Scan for the cell matching the given text and deliver its [X, Y] coordinate at center. 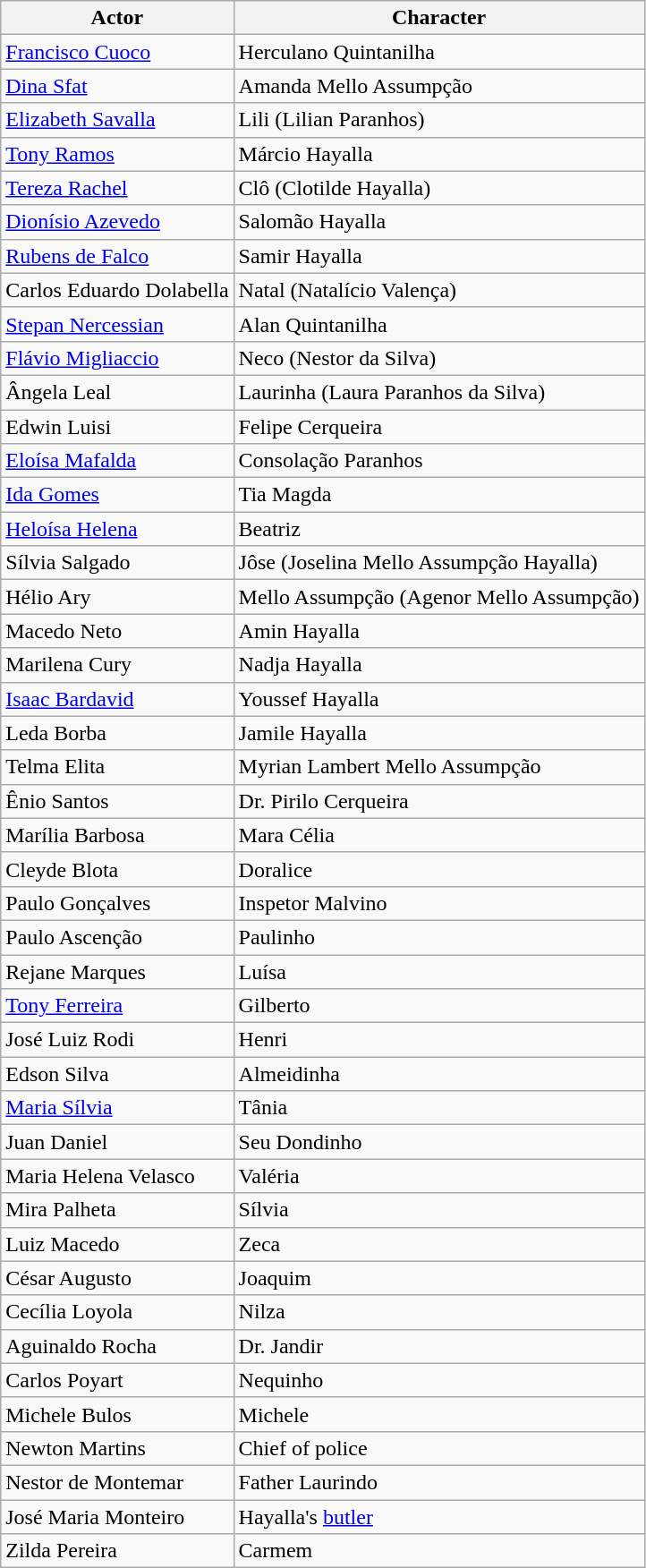
Edson Silva [117, 1074]
Amin Hayalla [438, 631]
Rejane Marques [117, 971]
Maria Helena Velasco [117, 1176]
Samir Hayalla [438, 256]
Cleyde Blota [117, 869]
Jamile Hayalla [438, 733]
Michele Bulos [117, 1414]
Tânia [438, 1108]
Felipe Cerqueira [438, 427]
Inspetor Malvino [438, 903]
Cecília Loyola [117, 1312]
Jôse (Joselina Mello Assumpção Hayalla) [438, 563]
Flávio Migliaccio [117, 358]
Ida Gomes [117, 495]
Sílvia [438, 1210]
Zilda Pereira [117, 1551]
Dina Sfat [117, 86]
Consolação Paranhos [438, 461]
Ângela Leal [117, 392]
Hayalla's butler [438, 1517]
Almeidinha [438, 1074]
Stepan Nercessian [117, 324]
Juan Daniel [117, 1142]
Tony Ramos [117, 154]
Actor [117, 18]
Heloísa Helena [117, 529]
Beatriz [438, 529]
Neco (Nestor da Silva) [438, 358]
Maria Sílvia [117, 1108]
Gilberto [438, 1006]
Paulinho [438, 937]
Elizabeth Savalla [117, 120]
Mira Palheta [117, 1210]
Mara Célia [438, 835]
Telma Elita [117, 767]
Eloísa Mafalda [117, 461]
Luísa [438, 971]
Tony Ferreira [117, 1006]
Laurinha (Laura Paranhos da Silva) [438, 392]
Marília Barbosa [117, 835]
Márcio Hayalla [438, 154]
José Luiz Rodi [117, 1040]
Henri [438, 1040]
Amanda Mello Assumpção [438, 86]
Macedo Neto [117, 631]
Nilza [438, 1312]
Carlos Eduardo Dolabella [117, 290]
José Maria Monteiro [117, 1517]
Chief of police [438, 1448]
Valéria [438, 1176]
Aguinaldo Rocha [117, 1346]
Lili (Lilian Paranhos) [438, 120]
Clô (Clotilde Hayalla) [438, 188]
Luiz Macedo [117, 1244]
Nequinho [438, 1380]
Newton Martins [117, 1448]
Carmem [438, 1551]
Francisco Cuoco [117, 52]
Ênio Santos [117, 801]
Paulo Gonçalves [117, 903]
Sílvia Salgado [117, 563]
Doralice [438, 869]
Isaac Bardavid [117, 699]
Michele [438, 1414]
Natal (Natalício Valença) [438, 290]
Dionísio Azevedo [117, 222]
Hélio Ary [117, 597]
Leda Borba [117, 733]
Tereza Rachel [117, 188]
Myrian Lambert Mello Assumpção [438, 767]
Mello Assumpção (Agenor Mello Assumpção) [438, 597]
Youssef Hayalla [438, 699]
Dr. Jandir [438, 1346]
Marilena Cury [117, 665]
Nestor de Montemar [117, 1482]
Zeca [438, 1244]
Tia Magda [438, 495]
Father Laurindo [438, 1482]
Paulo Ascenção [117, 937]
César Augusto [117, 1278]
Alan Quintanilha [438, 324]
Character [438, 18]
Salomão Hayalla [438, 222]
Dr. Pirilo Cerqueira [438, 801]
Carlos Poyart [117, 1380]
Herculano Quintanilha [438, 52]
Nadja Hayalla [438, 665]
Edwin Luisi [117, 427]
Joaquim [438, 1278]
Rubens de Falco [117, 256]
Seu Dondinho [438, 1142]
